Detect which cell encompasses the target text, then output its (x, y) center coordinate. 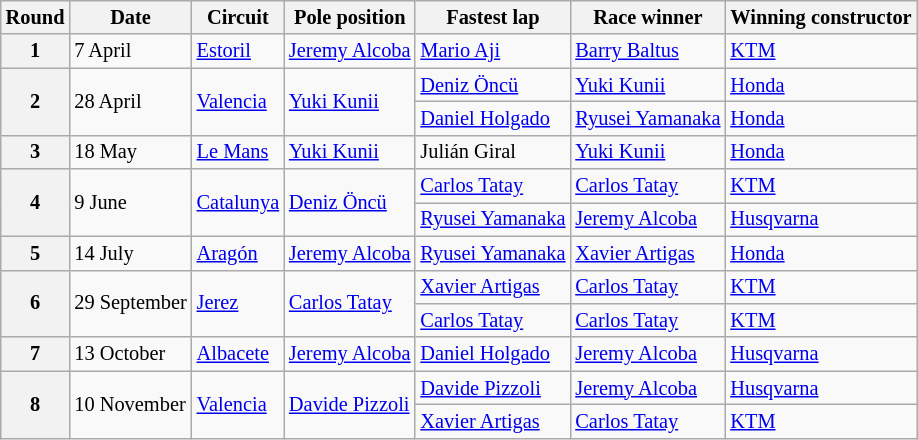
7 April (130, 51)
1 (36, 51)
Mario Aji (492, 51)
10 November (130, 404)
14 July (130, 253)
7 (36, 354)
Circuit (238, 17)
29 September (130, 304)
2 (36, 102)
13 October (130, 354)
Barry Baltus (648, 51)
Catalunya (238, 202)
18 May (130, 152)
4 (36, 202)
3 (36, 152)
28 April (130, 102)
Jerez (238, 304)
8 (36, 404)
Pole position (350, 17)
6 (36, 304)
Estoril (238, 51)
Albacete (238, 354)
Fastest lap (492, 17)
Julián Giral (492, 152)
Aragón (238, 253)
Race winner (648, 17)
Round (36, 17)
Date (130, 17)
Le Mans (238, 152)
5 (36, 253)
Winning constructor (820, 17)
9 June (130, 202)
